Search for the cell housing the specified text and yield its [x, y] center coordinate. 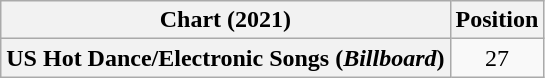
27 [497, 58]
US Hot Dance/Electronic Songs (Billboard) [226, 58]
Chart (2021) [226, 20]
Position [497, 20]
